Find where the given text appears and provide that cell's center as [x, y] coordinate. 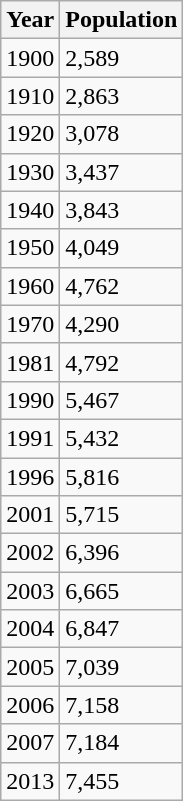
3,437 [122, 172]
Population [122, 20]
1940 [30, 210]
7,184 [122, 743]
1900 [30, 58]
6,396 [122, 553]
7,455 [122, 781]
5,715 [122, 515]
3,843 [122, 210]
2,863 [122, 96]
2013 [30, 781]
2001 [30, 515]
7,158 [122, 705]
Year [30, 20]
7,039 [122, 667]
4,792 [122, 362]
6,665 [122, 591]
1990 [30, 400]
4,290 [122, 324]
2004 [30, 629]
4,762 [122, 286]
2,589 [122, 58]
1996 [30, 477]
5,467 [122, 400]
1920 [30, 134]
6,847 [122, 629]
2002 [30, 553]
2005 [30, 667]
1970 [30, 324]
1930 [30, 172]
1950 [30, 248]
1981 [30, 362]
3,078 [122, 134]
2003 [30, 591]
1910 [30, 96]
2006 [30, 705]
2007 [30, 743]
5,816 [122, 477]
1960 [30, 286]
1991 [30, 438]
4,049 [122, 248]
5,432 [122, 438]
